Identify which cell holds the provided text, then report its (x, y) central coordinate. 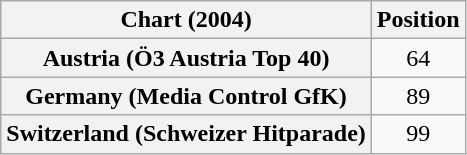
89 (418, 96)
Switzerland (Schweizer Hitparade) (186, 134)
Chart (2004) (186, 20)
Austria (Ö3 Austria Top 40) (186, 58)
Germany (Media Control GfK) (186, 96)
64 (418, 58)
99 (418, 134)
Position (418, 20)
